Identify which cell holds the provided text, then report its (x, y) central coordinate. 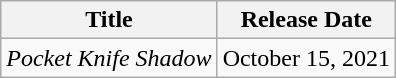
October 15, 2021 (306, 58)
Release Date (306, 20)
Title (109, 20)
Pocket Knife Shadow (109, 58)
